Return (x, y) of the center of cell containing provided text 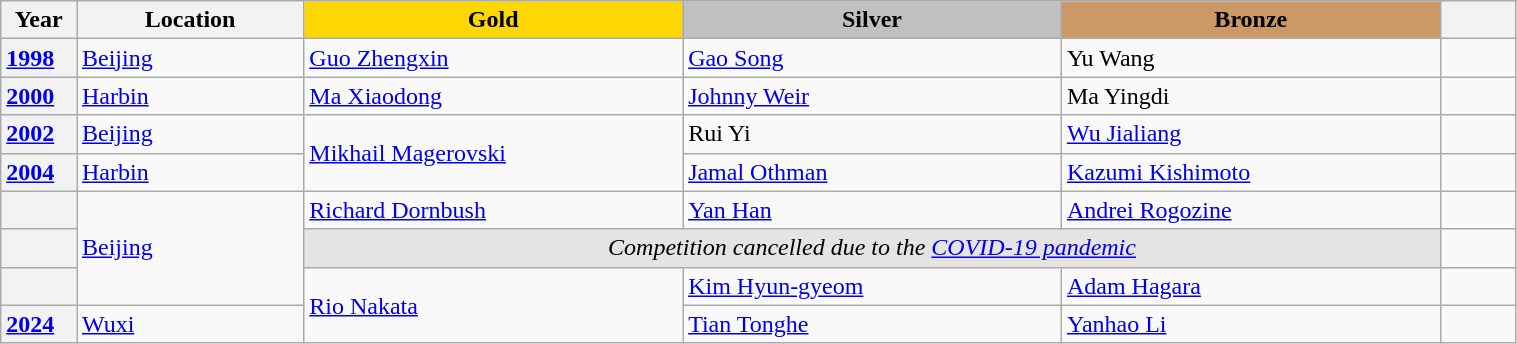
2004 (39, 172)
Yan Han (872, 210)
2024 (39, 324)
Jamal Othman (872, 172)
2000 (39, 96)
Tian Tonghe (872, 324)
Yu Wang (1250, 58)
Year (39, 20)
Yanhao Li (1250, 324)
Kazumi Kishimoto (1250, 172)
Wu Jialiang (1250, 134)
Richard Dornbush (494, 210)
2002 (39, 134)
1998 (39, 58)
Ma Yingdi (1250, 96)
Andrei Rogozine (1250, 210)
Bronze (1250, 20)
Wuxi (190, 324)
Rui Yi (872, 134)
Gold (494, 20)
Guo Zhengxin (494, 58)
Mikhail Magerovski (494, 153)
Adam Hagara (1250, 286)
Competition cancelled due to the COVID-19 pandemic (872, 248)
Gao Song (872, 58)
Ma Xiaodong (494, 96)
Location (190, 20)
Kim Hyun-gyeom (872, 286)
Silver (872, 20)
Johnny Weir (872, 96)
Rio Nakata (494, 305)
